Identify which cell holds the provided text, then report its (x, y) central coordinate. 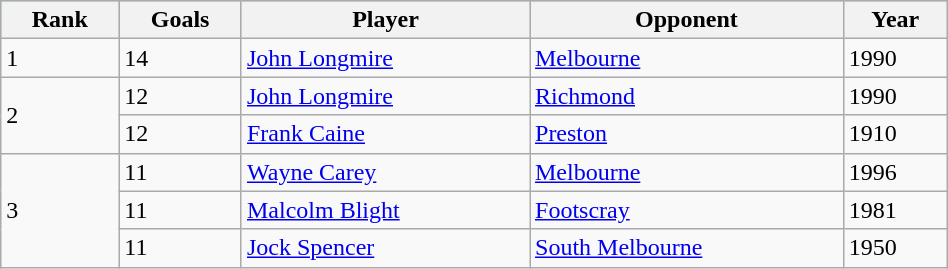
Rank (60, 20)
Frank Caine (385, 134)
2 (60, 115)
South Melbourne (687, 248)
1981 (895, 210)
Footscray (687, 210)
Opponent (687, 20)
Year (895, 20)
1 (60, 58)
Goals (180, 20)
Jock Spencer (385, 248)
Richmond (687, 96)
1910 (895, 134)
Wayne Carey (385, 172)
1996 (895, 172)
Malcolm Blight (385, 210)
3 (60, 210)
Player (385, 20)
Preston (687, 134)
14 (180, 58)
1950 (895, 248)
